Return the (X, Y) coordinate for the center point of the cell that contains the specified text.  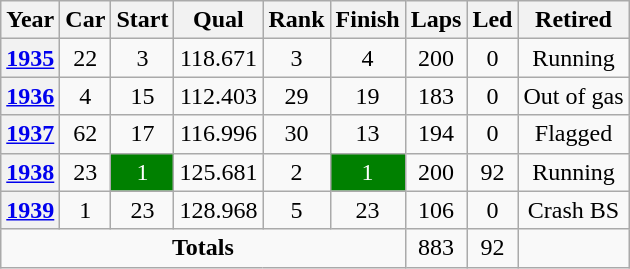
183 (436, 96)
Flagged (574, 134)
30 (296, 134)
116.996 (218, 134)
1937 (30, 134)
62 (86, 134)
1936 (30, 96)
Car (86, 20)
13 (368, 134)
5 (296, 210)
17 (142, 134)
118.671 (218, 58)
112.403 (218, 96)
Qual (218, 20)
19 (368, 96)
Retired (574, 20)
128.968 (218, 210)
125.681 (218, 172)
2 (296, 172)
Start (142, 20)
1935 (30, 58)
Laps (436, 20)
1939 (30, 210)
1938 (30, 172)
194 (436, 134)
Out of gas (574, 96)
29 (296, 96)
Finish (368, 20)
Rank (296, 20)
Crash BS (574, 210)
22 (86, 58)
Led (492, 20)
Totals (203, 248)
15 (142, 96)
Year (30, 20)
883 (436, 248)
106 (436, 210)
